Detect which cell encompasses the target text, then output its [X, Y] center coordinate. 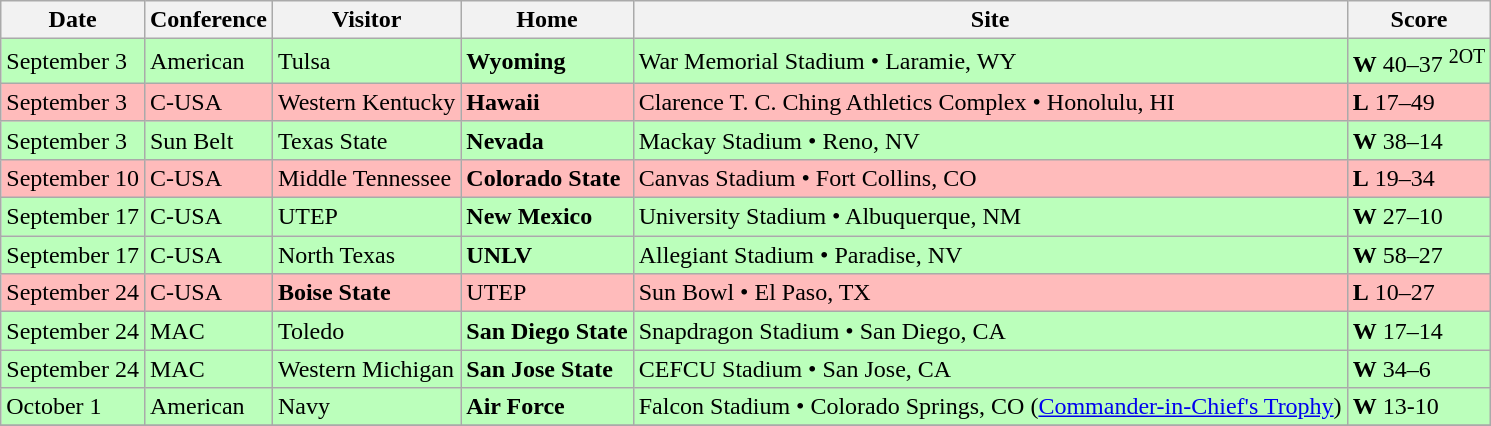
San Jose State [547, 369]
Site [990, 20]
Nevada [547, 140]
Sun Belt [208, 140]
New Mexico [547, 217]
Conference [208, 20]
Boise State [366, 293]
Tulsa [366, 62]
W 58–27 [1419, 255]
Western Kentucky [366, 102]
L 10–27 [1419, 293]
Air Force [547, 407]
Toledo [366, 331]
W 40–37 2OT [1419, 62]
Mackay Stadium • Reno, NV [990, 140]
Canvas Stadium • Fort Collins, CO [990, 178]
University Stadium • Albuquerque, NM [990, 217]
Falcon Stadium • Colorado Springs, CO (Commander-in-Chief's Trophy) [990, 407]
Navy [366, 407]
W 17–14 [1419, 331]
Western Michigan [366, 369]
Snapdragon Stadium • San Diego, CA [990, 331]
L 17–49 [1419, 102]
Sun Bowl • El Paso, TX [990, 293]
Allegiant Stadium • Paradise, NV [990, 255]
Visitor [366, 20]
Texas State [366, 140]
W 34–6 [1419, 369]
October 1 [73, 407]
Middle Tennessee [366, 178]
Hawaii [547, 102]
W 13-10 [1419, 407]
War Memorial Stadium • Laramie, WY [990, 62]
Score [1419, 20]
W 27–10 [1419, 217]
L 19–34 [1419, 178]
Date [73, 20]
W 38–14 [1419, 140]
Colorado State [547, 178]
UNLV [547, 255]
CEFCU Stadium • San Jose, CA [990, 369]
Wyoming [547, 62]
September 10 [73, 178]
San Diego State [547, 331]
Clarence T. C. Ching Athletics Complex • Honolulu, HI [990, 102]
Home [547, 20]
North Texas [366, 255]
